Capture the cell that displays the provided text and extract its (X, Y) central coordinate. 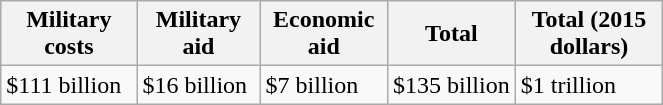
$135 billion (451, 85)
Military costs (69, 34)
Military aid (198, 34)
Total (451, 34)
$7 billion (324, 85)
$111 billion (69, 85)
Total (2015 dollars) (589, 34)
$16 billion (198, 85)
Economic aid (324, 34)
$1 trillion (589, 85)
